Locate the cell with the specified text and output its [X, Y] center coordinate. 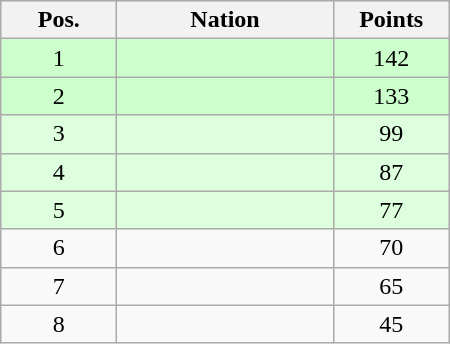
2 [59, 96]
Nation [225, 20]
8 [59, 324]
87 [391, 172]
45 [391, 324]
5 [59, 210]
6 [59, 248]
1 [59, 58]
70 [391, 248]
7 [59, 286]
3 [59, 134]
Pos. [59, 20]
133 [391, 96]
65 [391, 286]
77 [391, 210]
99 [391, 134]
142 [391, 58]
Points [391, 20]
4 [59, 172]
